Scan for the cell matching the given text and deliver its [X, Y] coordinate at center. 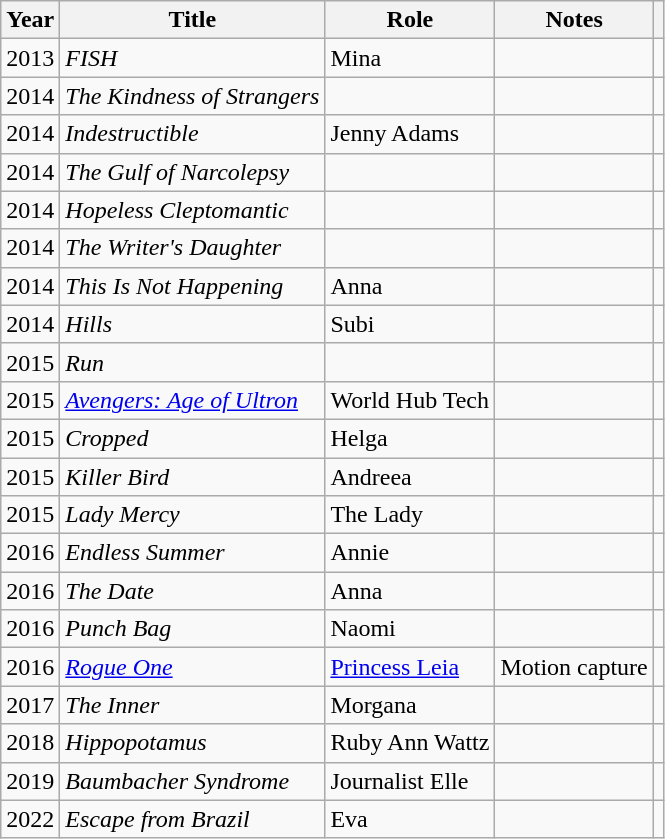
Hopeless Cleptomantic [192, 210]
Baumbacher Syndrome [192, 781]
Mina [410, 58]
The Writer's Daughter [192, 248]
2018 [30, 743]
Punch Bag [192, 629]
The Lady [410, 515]
Lady Mercy [192, 515]
Subi [410, 324]
Run [192, 362]
Helga [410, 438]
Role [410, 20]
Avengers: Age of Ultron [192, 400]
Eva [410, 819]
The Inner [192, 705]
Naomi [410, 629]
The Kindness of Strangers [192, 96]
Annie [410, 553]
FISH [192, 58]
2019 [30, 781]
Andreea [410, 477]
This Is Not Happening [192, 286]
Princess Leia [410, 667]
Rogue One [192, 667]
The Date [192, 591]
The Gulf of Narcolepsy [192, 172]
Title [192, 20]
World Hub Tech [410, 400]
Cropped [192, 438]
Journalist Elle [410, 781]
Notes [574, 20]
2022 [30, 819]
Year [30, 20]
Escape from Brazil [192, 819]
Ruby Ann Wattz [410, 743]
2017 [30, 705]
Indestructible [192, 134]
Morgana [410, 705]
Hippopotamus [192, 743]
2013 [30, 58]
Endless Summer [192, 553]
Killer Bird [192, 477]
Hills [192, 324]
Jenny Adams [410, 134]
Motion capture [574, 667]
